From the cell containing the given text, extract its center point as (X, Y) coordinate. 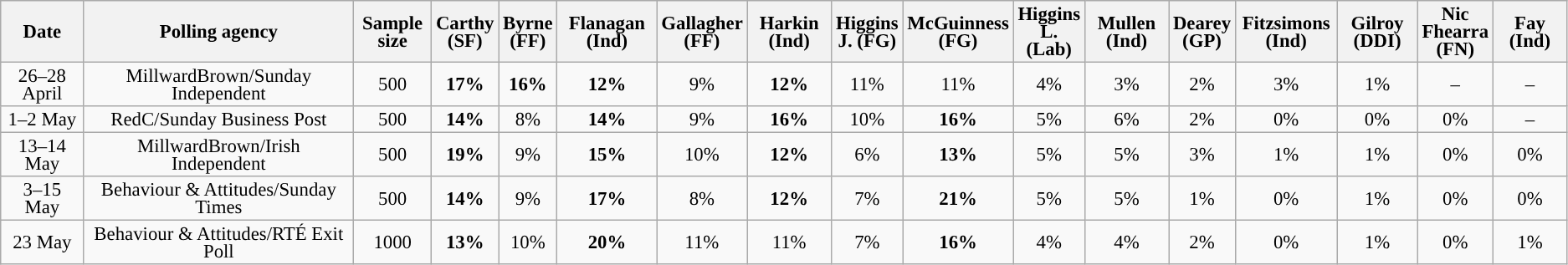
Gilroy (DDI) (1377, 32)
Harkin (Ind) (790, 32)
15% (607, 155)
MillwardBrown/Sunday Independent (219, 85)
MillwardBrown/Irish Independent (219, 155)
Nic Fhearra (FN) (1455, 32)
Behaviour & Attitudes/Sunday Times (219, 199)
20% (607, 242)
Dearey (GP) (1202, 32)
Sample size (393, 32)
McGuinness (FG) (958, 32)
1–2 May (42, 120)
Gallagher (FF) (702, 32)
23 May (42, 242)
Fay (Ind) (1530, 32)
Behaviour & Attitudes/RTÉ Exit Poll (219, 242)
3–15 May (42, 199)
21% (958, 199)
Carthy (SF) (465, 32)
1000 (393, 242)
Higgins J. (FG) (867, 32)
26–28 April (42, 85)
13–14 May (42, 155)
Polling agency (219, 32)
19% (465, 155)
Mullen (Ind) (1126, 32)
Byrne (FF) (528, 32)
RedC/Sunday Business Post (219, 120)
Date (42, 32)
Fitzsimons (Ind) (1286, 32)
Flanagan (Ind) (607, 32)
Higgins L. (Lab) (1049, 32)
